For the text-containing cell, return its midpoint in [X, Y] coordinate format. 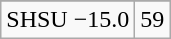
59 [152, 20]
SHSU −15.0 [68, 20]
